For the text-containing cell, return its midpoint in [X, Y] coordinate format. 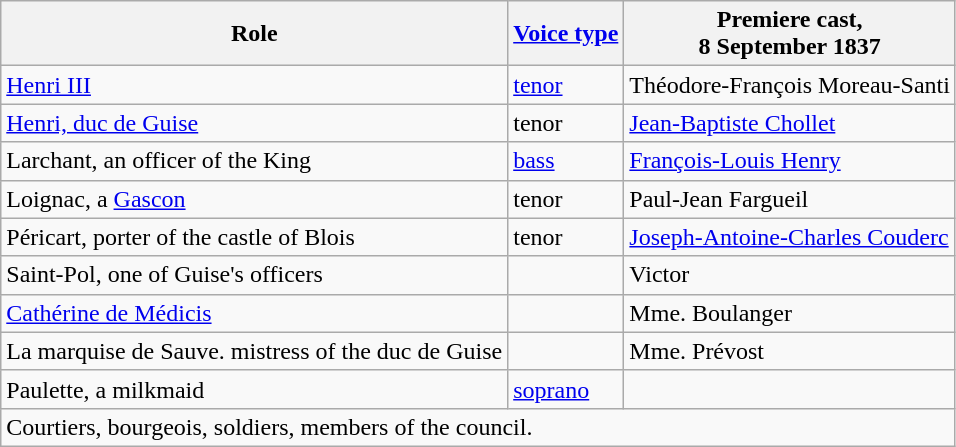
bass [566, 161]
Role [254, 34]
Mme. Prévost [790, 351]
Premiere cast,8 September 1837 [790, 34]
Courtiers, bourgeois, soldiers, members of the council. [478, 427]
François-Louis Henry [790, 161]
Péricart, porter of the castle of Blois [254, 237]
La marquise de Sauve. mistress of the duc de Guise [254, 351]
Jean-Baptiste Chollet [790, 123]
Théodore-François Moreau-Santi [790, 85]
Larchant, an officer of the King [254, 161]
Paul-Jean Fargueil [790, 199]
Cathérine de Médicis [254, 313]
Joseph-Antoine-Charles Couderc [790, 237]
soprano [566, 389]
Henri, duc de Guise [254, 123]
Mme. Boulanger [790, 313]
Paulette, a milkmaid [254, 389]
Saint-Pol, one of Guise's officers [254, 275]
Victor [790, 275]
Henri III [254, 85]
Voice type [566, 34]
Loignac, a Gascon [254, 199]
